Return the [x, y] coordinate for the center point of the cell that contains the specified text.  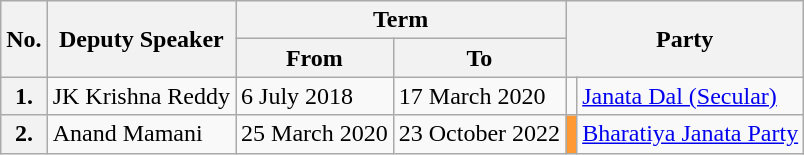
Anand Mamani [141, 134]
23 October 2022 [479, 134]
Deputy Speaker [141, 39]
Term [401, 20]
2. [24, 134]
Party [685, 39]
From [315, 58]
1. [24, 96]
Bharatiya Janata Party [690, 134]
25 March 2020 [315, 134]
17 March 2020 [479, 96]
6 July 2018 [315, 96]
No. [24, 39]
Janata Dal (Secular) [690, 96]
JK Krishna Reddy [141, 96]
To [479, 58]
